Identify which cell holds the provided text, then report its (x, y) central coordinate. 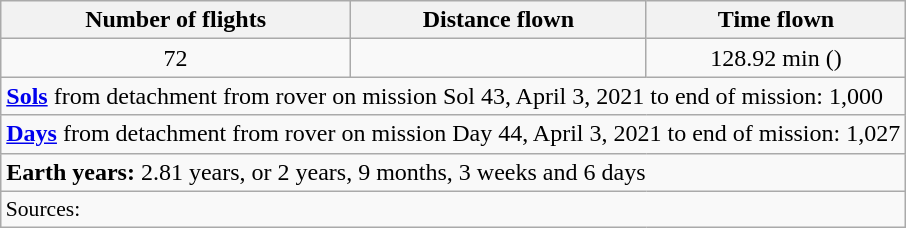
Time flown (776, 20)
72 (176, 58)
Days from detachment from rover on mission Day 44, April 3, 2021 to end of mission: 1,027 (454, 134)
128.92 min () (776, 58)
Sources: (454, 209)
Sols from detachment from rover on mission Sol 43, April 3, 2021 to end of mission: 1,000 (454, 96)
Number of flights (176, 20)
Distance flown (498, 20)
Earth years: 2.81 years, or 2 years, 9 months, 3 weeks and 6 days (454, 172)
